Scan for the cell matching the given text and deliver its [x, y] coordinate at center. 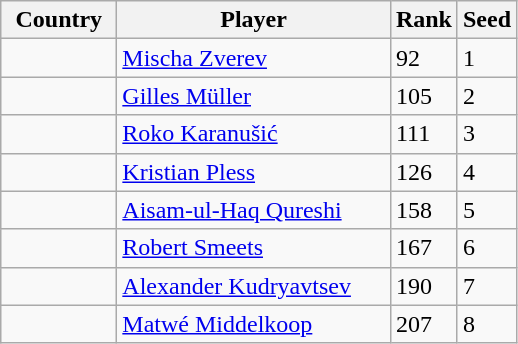
1 [486, 58]
167 [424, 248]
Alexander Kudryavtsev [254, 286]
105 [424, 96]
3 [486, 134]
126 [424, 172]
Aisam-ul-Haq Qureshi [254, 210]
207 [424, 324]
Robert Smeets [254, 248]
Seed [486, 20]
2 [486, 96]
8 [486, 324]
Kristian Pless [254, 172]
Player [254, 20]
7 [486, 286]
92 [424, 58]
Gilles Müller [254, 96]
Rank [424, 20]
6 [486, 248]
Matwé Middelkoop [254, 324]
Roko Karanušić [254, 134]
Country [59, 20]
Mischa Zverev [254, 58]
4 [486, 172]
158 [424, 210]
111 [424, 134]
5 [486, 210]
190 [424, 286]
